For the text-containing cell, return its midpoint in [x, y] coordinate format. 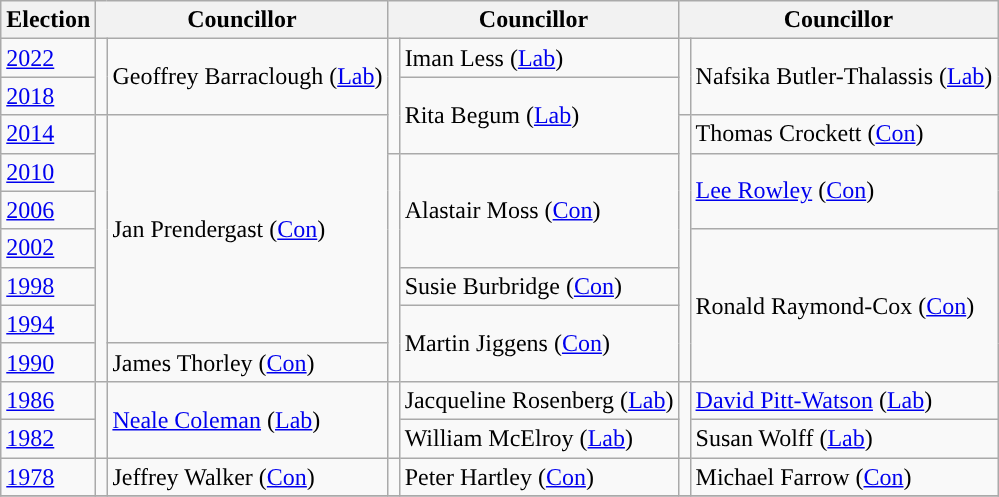
2002 [48, 248]
Thomas Crockett (Con) [844, 134]
2010 [48, 172]
1998 [48, 286]
Michael Farrow (Con) [844, 477]
Susie Burbridge (Con) [539, 286]
Election [48, 20]
Susan Wolff (Lab) [844, 438]
Iman Less (Lab) [539, 58]
Jacqueline Rosenberg (Lab) [539, 400]
Jeffrey Walker (Con) [248, 477]
1990 [48, 362]
James Thorley (Con) [248, 362]
William McElroy (Lab) [539, 438]
Ronald Raymond-Cox (Con) [844, 305]
Jan Prendergast (Con) [248, 229]
1994 [48, 324]
Nafsika Butler-Thalassis (Lab) [844, 77]
Geoffrey Barraclough (Lab) [248, 77]
David Pitt-Watson (Lab) [844, 400]
2006 [48, 210]
1982 [48, 438]
Peter Hartley (Con) [539, 477]
Rita Begum (Lab) [539, 115]
Martin Jiggens (Con) [539, 343]
Lee Rowley (Con) [844, 191]
2018 [48, 96]
Neale Coleman (Lab) [248, 419]
2022 [48, 58]
Alastair Moss (Con) [539, 210]
2014 [48, 134]
1978 [48, 477]
1986 [48, 400]
